Extract the (x, y) coordinate from the center of the cell holding the provided text.  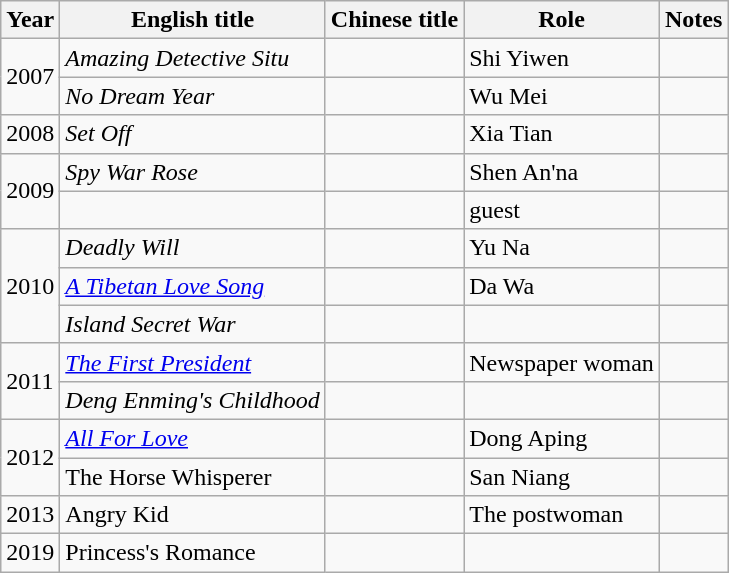
No Dream Year (193, 96)
The First President (193, 362)
2019 (30, 553)
Dong Aping (562, 438)
Notes (693, 20)
Set Off (193, 134)
San Niang (562, 477)
Wu Mei (562, 96)
Spy War Rose (193, 172)
Deng Enming's Childhood (193, 400)
Newspaper woman (562, 362)
2013 (30, 515)
Yu Na (562, 248)
2009 (30, 191)
The Horse Whisperer (193, 477)
Chinese title (394, 20)
guest (562, 210)
2007 (30, 77)
Amazing Detective Situ (193, 58)
Role (562, 20)
English title (193, 20)
Deadly Will (193, 248)
Xia Tian (562, 134)
A Tibetan Love Song (193, 286)
Angry Kid (193, 515)
The postwoman (562, 515)
All For Love (193, 438)
Shi Yiwen (562, 58)
Shen An'na (562, 172)
2010 (30, 286)
Princess's Romance (193, 553)
Da Wa (562, 286)
Year (30, 20)
Island Secret War (193, 324)
2008 (30, 134)
2012 (30, 457)
2011 (30, 381)
